Search for the cell housing the specified text and yield its [x, y] center coordinate. 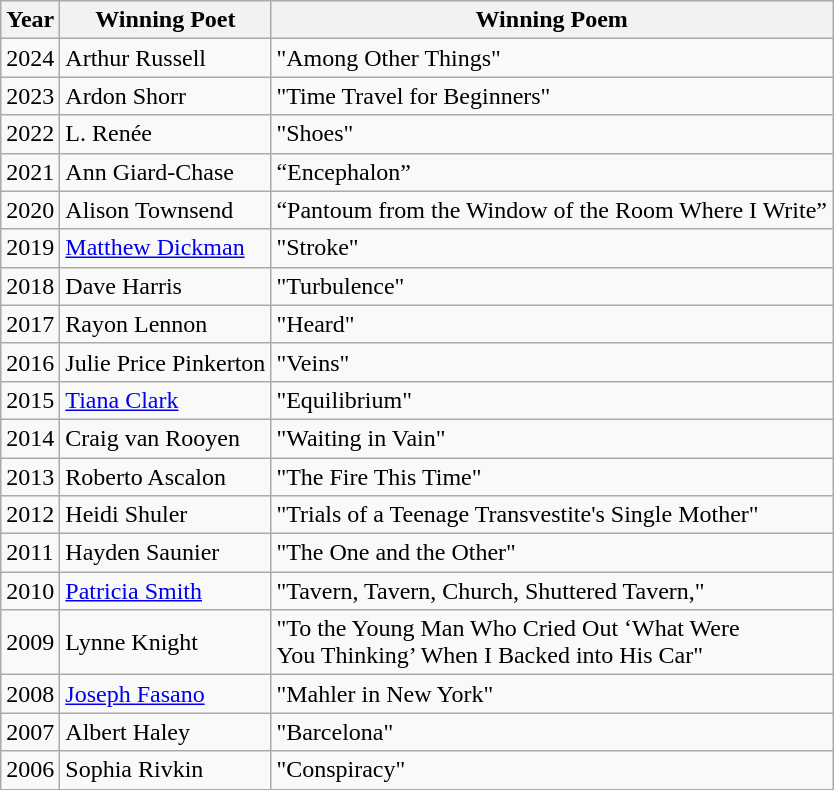
2021 [30, 172]
2009 [30, 642]
2007 [30, 732]
"Time Travel for Beginners" [552, 96]
"Shoes" [552, 134]
"Trials of a Teenage Transvestite's Single Mother" [552, 515]
"Waiting in Vain" [552, 438]
2017 [30, 324]
2011 [30, 553]
Hayden Saunier [166, 553]
"Conspiracy" [552, 770]
L. Renée [166, 134]
Lynne Knight [166, 642]
Joseph Fasano [166, 694]
Patricia Smith [166, 591]
2014 [30, 438]
2022 [30, 134]
Winning Poet [166, 20]
"Heard" [552, 324]
2012 [30, 515]
Craig van Rooyen [166, 438]
Matthew Dickman [166, 248]
Julie Price Pinkerton [166, 362]
Roberto Ascalon [166, 477]
Ann Giard-Chase [166, 172]
2023 [30, 96]
"Stroke" [552, 248]
"The One and the Other" [552, 553]
"Barcelona" [552, 732]
2010 [30, 591]
"Turbulence" [552, 286]
“Encephalon” [552, 172]
"Mahler in New York" [552, 694]
2015 [30, 400]
"Tavern, Tavern, Church, Shuttered Tavern," [552, 591]
Ardon Shorr [166, 96]
2024 [30, 58]
"Veins" [552, 362]
2020 [30, 210]
Arthur Russell [166, 58]
Dave Harris [166, 286]
Heidi Shuler [166, 515]
“Pantoum from the Window of the Room Where I Write” [552, 210]
Alison Townsend [166, 210]
2013 [30, 477]
Rayon Lennon [166, 324]
"Among Other Things" [552, 58]
2006 [30, 770]
Tiana Clark [166, 400]
2016 [30, 362]
"The Fire This Time" [552, 477]
2008 [30, 694]
Year [30, 20]
"Equilibrium" [552, 400]
Winning Poem [552, 20]
2018 [30, 286]
Albert Haley [166, 732]
Sophia Rivkin [166, 770]
2019 [30, 248]
"To the Young Man Who Cried Out ‘What WereYou Thinking’ When I Backed into His Car" [552, 642]
